Detect which cell encompasses the target text, then output its (X, Y) center coordinate. 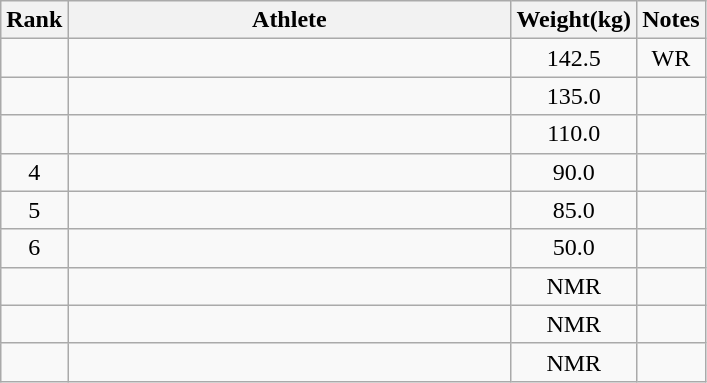
50.0 (574, 248)
6 (34, 248)
Rank (34, 20)
WR (671, 58)
Weight(kg) (574, 20)
135.0 (574, 96)
Notes (671, 20)
5 (34, 210)
90.0 (574, 172)
4 (34, 172)
Athlete (290, 20)
85.0 (574, 210)
142.5 (574, 58)
110.0 (574, 134)
